Return (X, Y) of the center of cell containing provided text 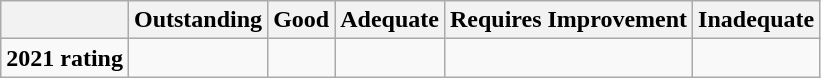
Requires Improvement (568, 20)
Adequate (390, 20)
Inadequate (756, 20)
Outstanding (198, 20)
Good (302, 20)
2021 rating (65, 58)
